Extract the [x, y] coordinate from the center of the cell holding the provided text.  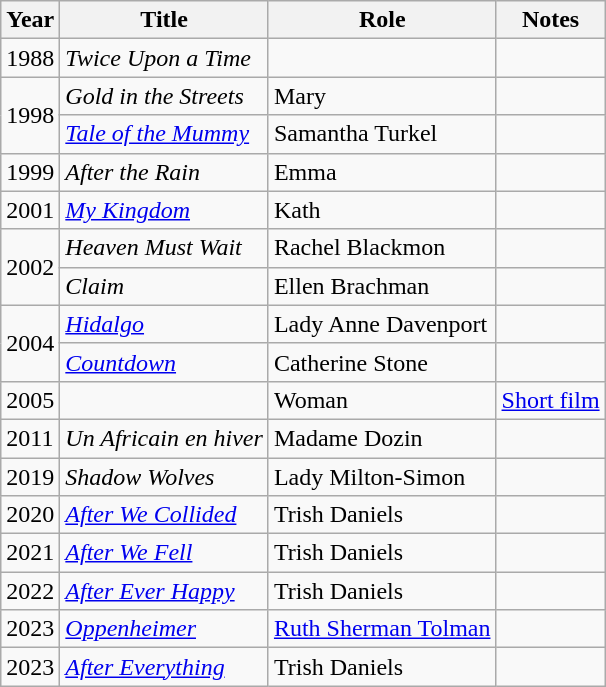
Mary [382, 96]
Lady Anne Davenport [382, 324]
Oppenheimer [164, 629]
2005 [30, 400]
1999 [30, 172]
2022 [30, 591]
After Everything [164, 667]
2004 [30, 343]
2019 [30, 477]
Role [382, 20]
2011 [30, 438]
1988 [30, 58]
Heaven Must Wait [164, 248]
Ellen Brachman [382, 286]
Madame Dozin [382, 438]
2021 [30, 553]
Notes [550, 20]
Rachel Blackmon [382, 248]
2001 [30, 210]
Un Africain en hiver [164, 438]
After Ever Happy [164, 591]
1998 [30, 115]
Lady Milton-Simon [382, 477]
Shadow Wolves [164, 477]
After We Fell [164, 553]
2020 [30, 515]
Catherine Stone [382, 362]
Samantha Turkel [382, 134]
Gold in the Streets [164, 96]
My Kingdom [164, 210]
After We Collided [164, 515]
Title [164, 20]
2002 [30, 267]
Tale of the Mummy [164, 134]
Short film [550, 400]
Claim [164, 286]
Ruth Sherman Tolman [382, 629]
Year [30, 20]
After the Rain [164, 172]
Emma [382, 172]
Kath [382, 210]
Hidalgo [164, 324]
Woman [382, 400]
Twice Upon a Time [164, 58]
Countdown [164, 362]
